Return the (x, y) coordinate for the center point of the cell that contains the specified text.  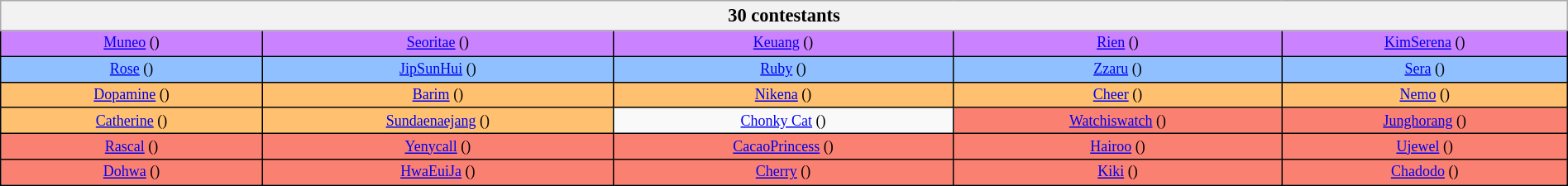
Rien () (1118, 43)
CacaoPrincess () (782, 145)
Catherine () (132, 121)
Chadodo () (1424, 172)
Zzaru () (1118, 69)
Rascal () (132, 145)
Ruby () (782, 69)
Cheer () (1118, 94)
Sera () (1424, 69)
Dopamine () (132, 94)
Cherry () (782, 172)
Ujewel () (1424, 145)
Junghorang () (1424, 121)
KimSerena () (1424, 43)
Chonky Cat () (782, 121)
HwaEuiJa () (437, 172)
30 contestants (784, 16)
Keuang () (782, 43)
Yenycall () (437, 145)
JipSunHui () (437, 69)
Hairoo () (1118, 145)
Dohwa () (132, 172)
Kiki () (1118, 172)
Barim () (437, 94)
Sundaenaejang () (437, 121)
Nikena () (782, 94)
Watchiswatch () (1118, 121)
Nemo () (1424, 94)
Seoritae () (437, 43)
Rose () (132, 69)
Muneo () (132, 43)
